Scan for the cell matching the given text and deliver its (X, Y) coordinate at center. 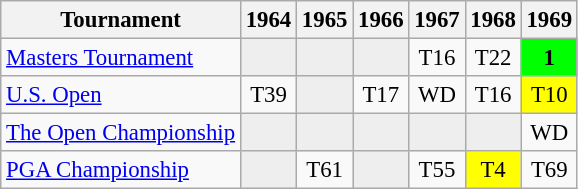
T55 (437, 170)
Tournament (121, 20)
T69 (549, 170)
T61 (325, 170)
1967 (437, 20)
T39 (268, 95)
T17 (381, 95)
T22 (493, 58)
1965 (325, 20)
U.S. Open (121, 95)
Masters Tournament (121, 58)
1964 (268, 20)
T4 (493, 170)
1969 (549, 20)
The Open Championship (121, 133)
T10 (549, 95)
1968 (493, 20)
PGA Championship (121, 170)
1 (549, 58)
1966 (381, 20)
